Pinpoint the cell where the given text exists, returning its (X, Y) midpoint coordinate. 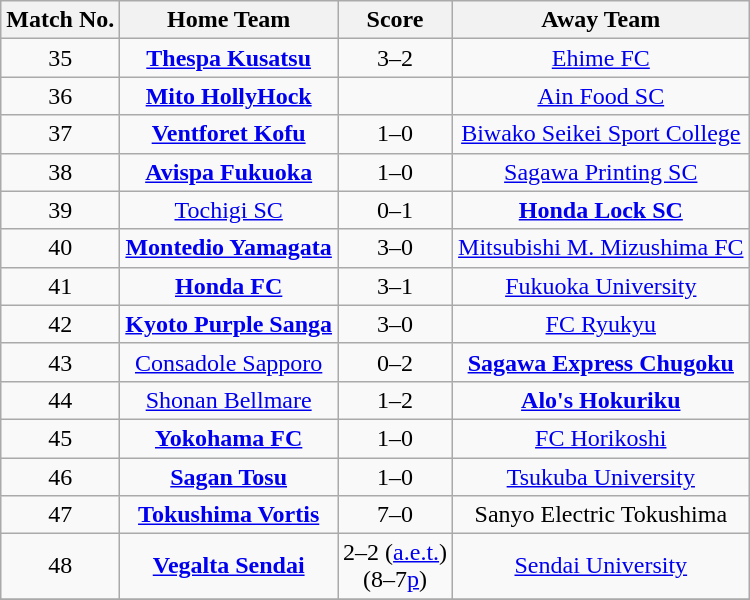
Tokushima Vortis (229, 515)
42 (60, 324)
FC Horikoshi (601, 438)
35 (60, 58)
Sagan Tosu (229, 477)
43 (60, 362)
Ventforet Kofu (229, 134)
Ehime FC (601, 58)
Honda FC (229, 286)
2–2 (a.e.t.)(8–7p) (396, 566)
Home Team (229, 20)
38 (60, 172)
3–2 (396, 58)
44 (60, 400)
41 (60, 286)
Match No. (60, 20)
FC Ryukyu (601, 324)
Fukuoka University (601, 286)
0–1 (396, 210)
Vegalta Sendai (229, 566)
Away Team (601, 20)
0–2 (396, 362)
Alo's Hokuriku (601, 400)
Shonan Bellmare (229, 400)
48 (60, 566)
Mito HollyHock (229, 96)
7–0 (396, 515)
45 (60, 438)
Ain Food SC (601, 96)
39 (60, 210)
Honda Lock SC (601, 210)
Tsukuba University (601, 477)
1–2 (396, 400)
Tochigi SC (229, 210)
3–1 (396, 286)
Sendai University (601, 566)
Consadole Sapporo (229, 362)
Avispa Fukuoka (229, 172)
Sanyo Electric Tokushima (601, 515)
Mitsubishi M. Mizushima FC (601, 248)
37 (60, 134)
Montedio Yamagata (229, 248)
Thespa Kusatsu (229, 58)
Biwako Seikei Sport College (601, 134)
Sagawa Printing SC (601, 172)
Sagawa Express Chugoku (601, 362)
47 (60, 515)
Kyoto Purple Sanga (229, 324)
Score (396, 20)
40 (60, 248)
Yokohama FC (229, 438)
36 (60, 96)
46 (60, 477)
